Pinpoint the cell where the given text exists, returning its [X, Y] midpoint coordinate. 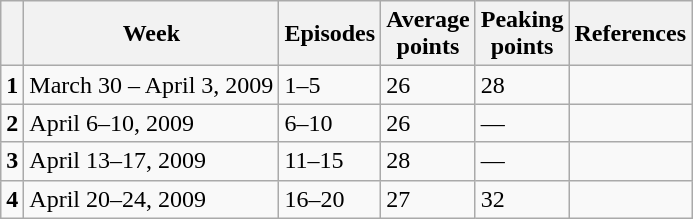
1 [12, 85]
April 13–17, 2009 [152, 161]
3 [12, 161]
Averagepoints [428, 34]
Episodes [330, 34]
Peakingpoints [522, 34]
1–5 [330, 85]
11–15 [330, 161]
6–10 [330, 123]
April 6–10, 2009 [152, 123]
32 [522, 199]
16–20 [330, 199]
2 [12, 123]
Week [152, 34]
April 20–24, 2009 [152, 199]
March 30 – April 3, 2009 [152, 85]
27 [428, 199]
References [630, 34]
4 [12, 199]
